Identify which cell holds the provided text, then report its [x, y] central coordinate. 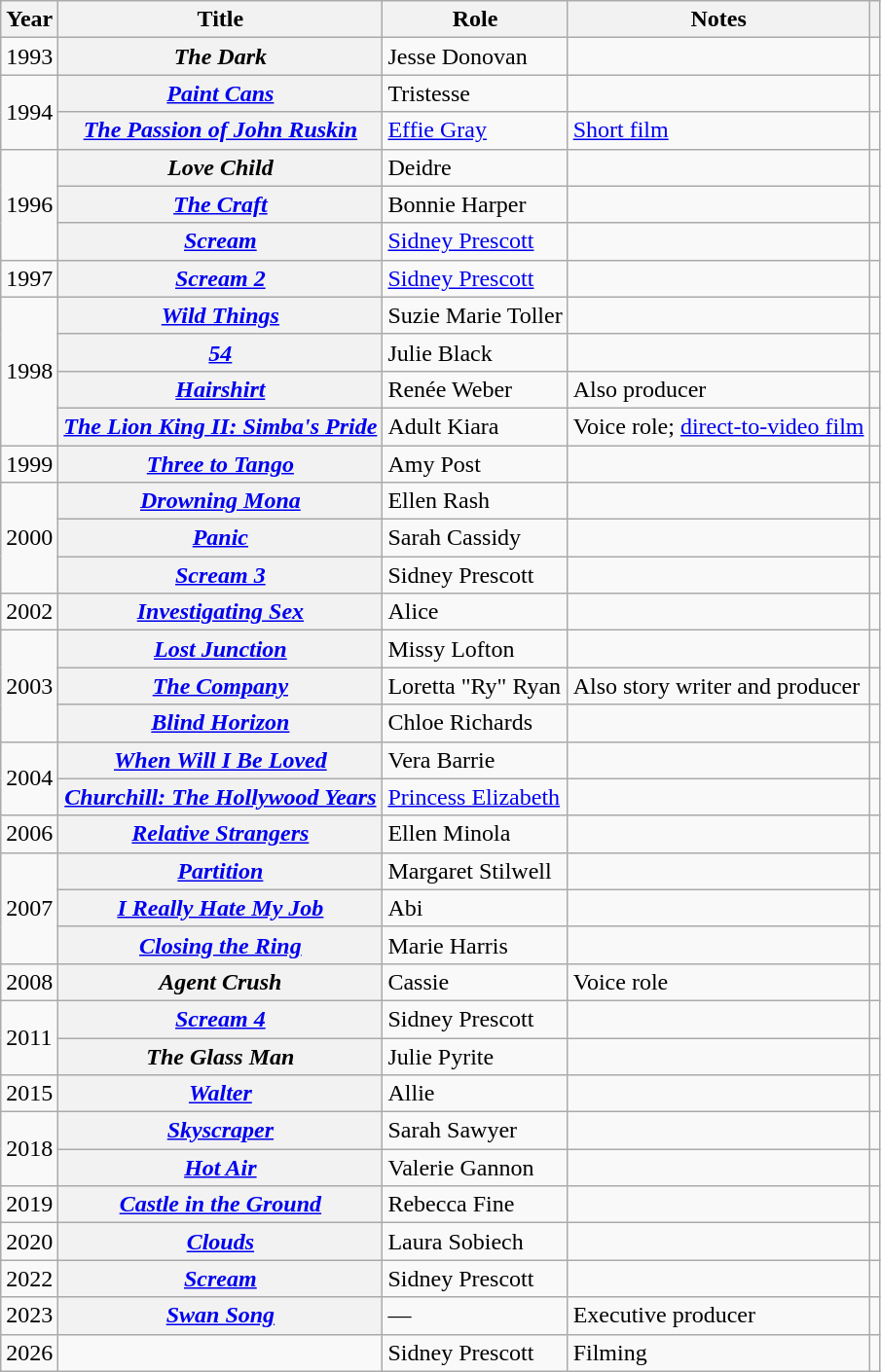
Love Child [220, 167]
Chloe Richards [475, 723]
Ellen Rash [475, 501]
Panic [220, 538]
Title [220, 19]
2015 [29, 1094]
Investigating Sex [220, 612]
Cassie [475, 982]
1994 [29, 112]
Tristesse [475, 93]
Executive producer [718, 1316]
The Company [220, 686]
Walter [220, 1094]
1998 [29, 371]
When Will I Be Loved [220, 760]
Amy Post [475, 464]
The Lion King II: Simba's Pride [220, 426]
2023 [29, 1316]
2002 [29, 612]
1993 [29, 56]
2019 [29, 1205]
Clouds [220, 1242]
Closing the Ring [220, 945]
Princess Elizabeth [475, 797]
Margaret Stilwell [475, 871]
Notes [718, 19]
2004 [29, 778]
Hairshirt [220, 389]
Adult Kiara [475, 426]
Drowning Mona [220, 501]
Role [475, 19]
Rebecca Fine [475, 1205]
1996 [29, 204]
Voice role; direct-to-video film [718, 426]
1997 [29, 278]
Julie Pyrite [475, 1056]
Filming [718, 1353]
Deidre [475, 167]
Paint Cans [220, 93]
1999 [29, 464]
2022 [29, 1279]
Allie [475, 1094]
Also story writer and producer [718, 686]
2018 [29, 1149]
Wild Things [220, 315]
Sarah Sawyer [475, 1131]
2026 [29, 1353]
Voice role [718, 982]
Scream 2 [220, 278]
— [475, 1316]
Renée Weber [475, 389]
Vera Barrie [475, 760]
Also producer [718, 389]
Laura Sobiech [475, 1242]
The Dark [220, 56]
The Glass Man [220, 1056]
Scream 3 [220, 575]
2020 [29, 1242]
Loretta "Ry" Ryan [475, 686]
Lost Junction [220, 649]
2006 [29, 834]
Bonnie Harper [475, 204]
Marie Harris [475, 945]
The Craft [220, 204]
Sarah Cassidy [475, 538]
Year [29, 19]
The Passion of John Ruskin [220, 130]
Short film [718, 130]
Effie Gray [475, 130]
2000 [29, 538]
Alice [475, 612]
Skyscraper [220, 1131]
Valerie Gannon [475, 1168]
Suzie Marie Toller [475, 315]
Blind Horizon [220, 723]
Partition [220, 871]
I Really Hate My Job [220, 908]
Abi [475, 908]
2003 [29, 686]
2008 [29, 982]
Castle in the Ground [220, 1205]
Three to Tango [220, 464]
Missy Lofton [475, 649]
54 [220, 352]
Scream 4 [220, 1019]
Agent Crush [220, 982]
Hot Air [220, 1168]
Julie Black [475, 352]
Relative Strangers [220, 834]
Ellen Minola [475, 834]
2011 [29, 1037]
2007 [29, 908]
Jesse Donovan [475, 56]
Swan Song [220, 1316]
Churchill: The Hollywood Years [220, 797]
